Provide the [X, Y] coordinate of the cell's center where the given text is located.  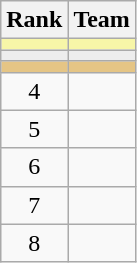
Rank [34, 20]
8 [34, 243]
4 [34, 91]
6 [34, 167]
7 [34, 205]
5 [34, 129]
Team [102, 20]
